Find where the given text appears and provide that cell's center as [x, y] coordinate. 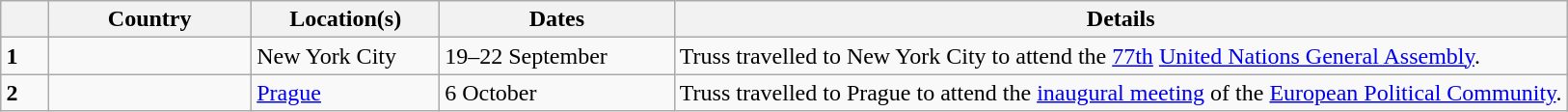
19–22 September [557, 56]
1 [25, 56]
Truss travelled to New York City to attend the 77th United Nations General Assembly. [1121, 56]
6 October [557, 93]
Country [150, 19]
2 [25, 93]
New York City [345, 56]
Dates [557, 19]
Prague [345, 93]
Location(s) [345, 19]
Truss travelled to Prague to attend the inaugural meeting of the European Political Community. [1121, 93]
Details [1121, 19]
